For the text-containing cell, return its midpoint in [x, y] coordinate format. 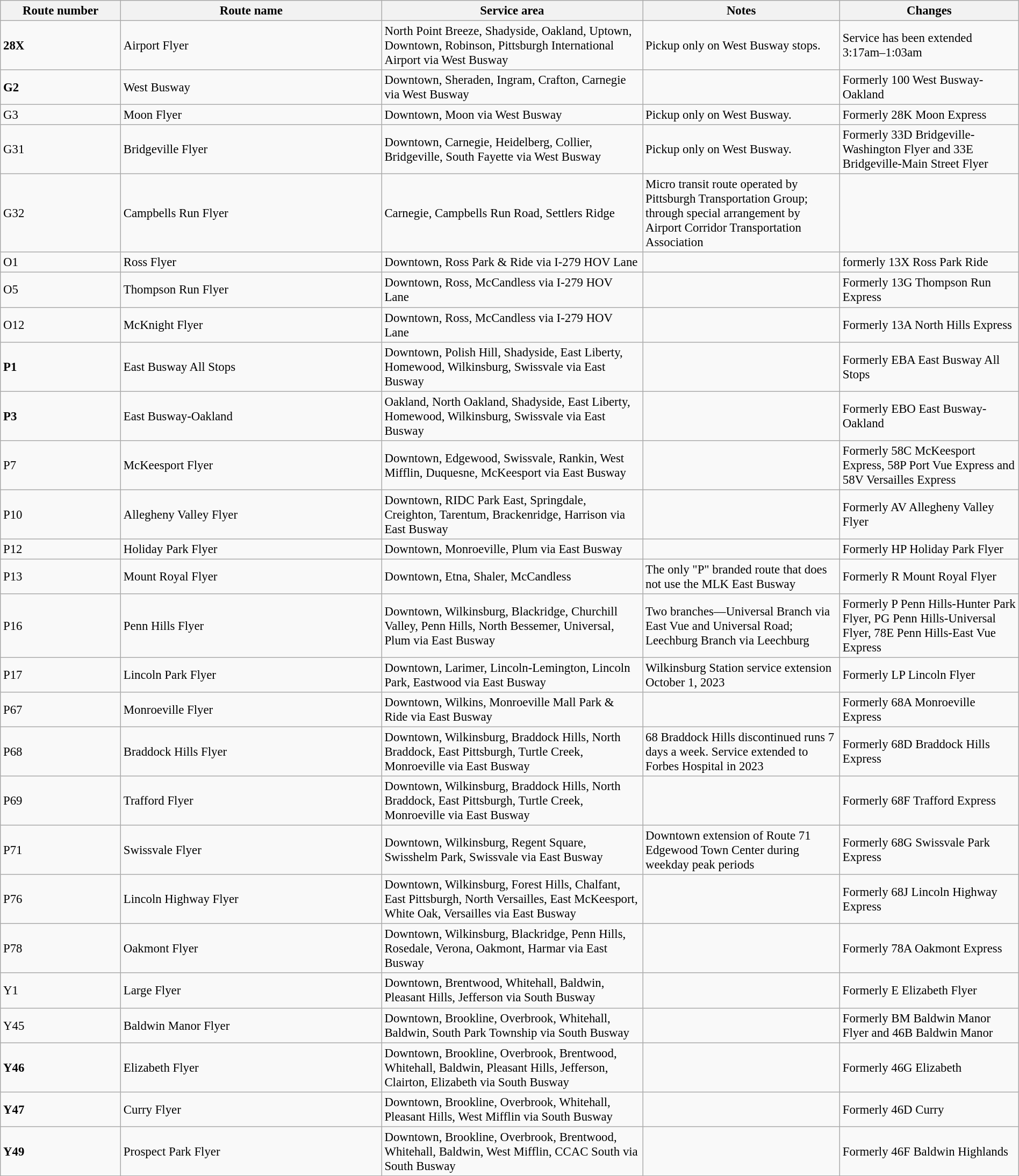
Changes [929, 11]
Downtown, Brookline, Overbrook, Whitehall, Pleasant Hills, West Mifflin via South Busway [512, 1109]
Formerly 68A Monroeville Express [929, 709]
Two branches—Universal Branch via East Vue and Universal Road; Leechburg Branch via Leechburg [742, 626]
Micro transit route operated by Pittsburgh Transportation Group; through special arrangement by Airport Corridor Transportation Association [742, 213]
Downtown, Brookline, Overbrook, Brentwood, Whitehall, Baldwin, West Mifflin, CCAC South via South Busway [512, 1151]
Downtown, Carnegie, Heidelberg, Collier, Bridgeville, South Fayette via West Busway [512, 149]
Lincoln Park Flyer [252, 675]
Downtown extension of Route 71 Edgewood Town Center during weekday peak periods [742, 850]
Route number [61, 11]
O5 [61, 290]
Ross Flyer [252, 263]
Formerly LP Lincoln Flyer [929, 675]
formerly 13X Ross Park Ride [929, 263]
P17 [61, 675]
McKnight Flyer [252, 325]
Downtown, Sheraden, Ingram, Crafton, Carnegie via West Busway [512, 87]
Downtown, Polish Hill, Shadyside, East Liberty, Homewood, Wilkinsburg, Swissvale via East Busway [512, 367]
Formerly 46F Baldwin Highlands [929, 1151]
Downtown, Wilkinsburg, Forest Hills, Chalfant, East Pittsburgh, North Versailles, East McKeesport, White Oak, Versailles via East Busway [512, 899]
East Busway-Oakland [252, 416]
P76 [61, 899]
West Busway [252, 87]
G31 [61, 149]
Formerly 46D Curry [929, 1109]
Formerly 100 West Busway-Oakland [929, 87]
Lincoln Highway Flyer [252, 899]
Formerly 68G Swissvale Park Express [929, 850]
68 Braddock Hills discontinued runs 7 days a week. Service extended to Forbes Hospital in 2023 [742, 752]
Baldwin Manor Flyer [252, 1026]
Elizabeth Flyer [252, 1067]
Downtown, Edgewood, Swissvale, Rankin, West Mifflin, Duquesne, McKeesport via East Busway [512, 465]
Campbells Run Flyer [252, 213]
Formerly EBO East Busway-Oakland [929, 416]
Y46 [61, 1067]
Route name [252, 11]
Y1 [61, 991]
Formerly 28K Moon Express [929, 115]
Formerly P Penn Hills-Hunter Park Flyer, PG Penn Hills-Universal Flyer, 78E Penn Hills-East Vue Express [929, 626]
P10 [61, 514]
P68 [61, 752]
G3 [61, 115]
Penn Hills Flyer [252, 626]
Airport Flyer [252, 46]
Notes [742, 11]
Downtown, Moon via West Busway [512, 115]
Formerly 68F Trafford Express [929, 801]
Monroeville Flyer [252, 709]
Y49 [61, 1151]
G2 [61, 87]
Allegheny Valley Flyer [252, 514]
Trafford Flyer [252, 801]
Formerly 78A Oakmont Express [929, 949]
North Point Breeze, Shadyside, Oakland, Uptown, Downtown, Robinson, Pittsburgh International Airport via West Busway [512, 46]
Formerly EBA East Busway All Stops [929, 367]
Downtown, RIDC Park East, Springdale, Creighton, Tarentum, Brackenridge, Harrison via East Busway [512, 514]
Formerly 46G Elizabeth [929, 1067]
P1 [61, 367]
P69 [61, 801]
Large Flyer [252, 991]
Formerly 68D Braddock Hills Express [929, 752]
Wilkinsburg Station service extension October 1, 2023 [742, 675]
Pickup only on West Busway stops. [742, 46]
Formerly 13A North Hills Express [929, 325]
Downtown, Wilkinsburg, Blackridge, Penn Hills, Rosedale, Verona, Oakmont, Harmar via East Busway [512, 949]
Downtown, Brookline, Overbrook, Brentwood, Whitehall, Baldwin, Pleasant Hills, Jefferson, Clairton, Elizabeth via South Busway [512, 1067]
O12 [61, 325]
Oakland, North Oakland, Shadyside, East Liberty, Homewood, Wilkinsburg, Swissvale via East Busway [512, 416]
P3 [61, 416]
P12 [61, 549]
28X [61, 46]
Thompson Run Flyer [252, 290]
Downtown, Etna, Shaler, McCandless [512, 576]
Downtown, Brentwood, Whitehall, Baldwin, Pleasant Hills, Jefferson via South Busway [512, 991]
Swissvale Flyer [252, 850]
Moon Flyer [252, 115]
Carnegie, Campbells Run Road, Settlers Ridge [512, 213]
Downtown, Ross Park & Ride via I-279 HOV Lane [512, 263]
Formerly 13G Thompson Run Express [929, 290]
P71 [61, 850]
Downtown, Wilkinsburg, Blackridge, Churchill Valley, Penn Hills, North Bessemer, Universal, Plum via East Busway [512, 626]
Formerly E Elizabeth Flyer [929, 991]
Holiday Park Flyer [252, 549]
Bridgeville Flyer [252, 149]
Formerly 68J Lincoln Highway Express [929, 899]
P7 [61, 465]
P13 [61, 576]
East Busway All Stops [252, 367]
Service area [512, 11]
Oakmont Flyer [252, 949]
Downtown, Brookline, Overbrook, Whitehall, Baldwin, South Park Township via South Busway [512, 1026]
McKeesport Flyer [252, 465]
Downtown, Wilkins, Monroeville Mall Park & Ride via East Busway [512, 709]
Formerly 58C McKeesport Express, 58P Port Vue Express and 58V Versailles Express [929, 465]
Downtown, Larimer, Lincoln-Lemington, Lincoln Park, Eastwood via East Busway [512, 675]
Mount Royal Flyer [252, 576]
Formerly BM Baldwin Manor Flyer and 46B Baldwin Manor [929, 1026]
Formerly R Mount Royal Flyer [929, 576]
Downtown, Wilkinsburg, Regent Square, Swisshelm Park, Swissvale via East Busway [512, 850]
P67 [61, 709]
Curry Flyer [252, 1109]
Downtown, Monroeville, Plum via East Busway [512, 549]
P16 [61, 626]
Formerly HP Holiday Park Flyer [929, 549]
The only "P" branded route that does not use the MLK East Busway [742, 576]
G32 [61, 213]
Y47 [61, 1109]
O1 [61, 263]
Prospect Park Flyer [252, 1151]
Braddock Hills Flyer [252, 752]
P78 [61, 949]
Formerly 33D Bridgeville-Washington Flyer and 33E Bridgeville-Main Street Flyer [929, 149]
Y45 [61, 1026]
Formerly AV Allegheny Valley Flyer [929, 514]
Service has been extended 3:17am–1:03am [929, 46]
